Return (x, y) of the center of cell containing provided text 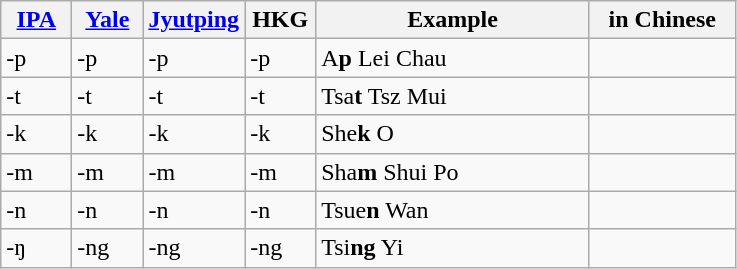
Tsat Tsz Mui (453, 96)
Yale (108, 20)
Tsuen Wan (453, 210)
in Chinese (662, 20)
Jyutping (194, 20)
Tsing Yi (453, 248)
Sham Shui Po (453, 172)
Ap Lei Chau (453, 58)
Shek O (453, 134)
HKG (280, 20)
Example (453, 20)
-ŋ (36, 248)
IPA (36, 20)
